Return (x, y) of the center of cell containing provided text 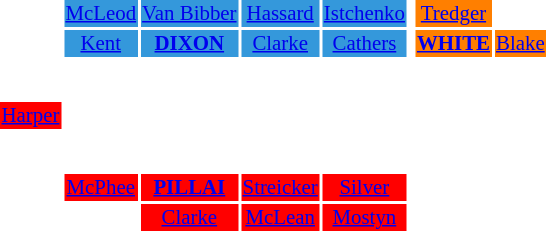
Silver (364, 188)
Istchenko (364, 14)
McLean (280, 218)
WHITE (453, 44)
Harper (30, 116)
Tredger (453, 14)
DIXON (190, 44)
Van Bibber (190, 14)
Blake (520, 44)
McLeod (101, 14)
Mostyn (364, 218)
Kent (101, 44)
Hassard (280, 14)
PILLAI (190, 188)
McPhee (101, 188)
Cathers (364, 44)
Streicker (280, 188)
